Extract the [X, Y] coordinate from the center of the cell holding the provided text.  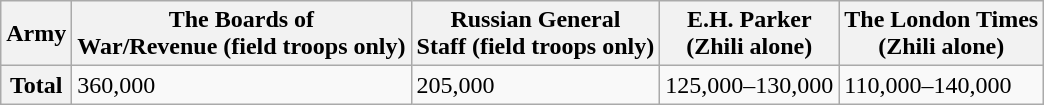
Army [36, 34]
110,000–140,000 [942, 85]
Russian GeneralStaff (field troops only) [536, 34]
Total [36, 85]
The Boards ofWar/Revenue (field troops only) [242, 34]
The London Times(Zhili alone) [942, 34]
360,000 [242, 85]
125,000–130,000 [750, 85]
E.H. Parker(Zhili alone) [750, 34]
205,000 [536, 85]
